Identify which cell holds the provided text, then report its (x, y) central coordinate. 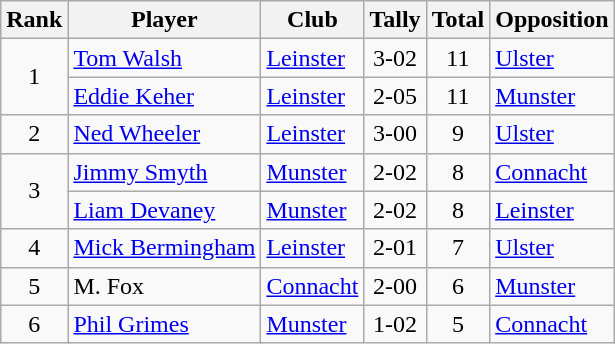
3-00 (395, 134)
Rank (34, 20)
Liam Devaney (164, 210)
1 (34, 77)
4 (34, 248)
Player (164, 20)
7 (458, 248)
Opposition (552, 20)
Tom Walsh (164, 58)
1-02 (395, 324)
Eddie Keher (164, 96)
Tally (395, 20)
M. Fox (164, 286)
Total (458, 20)
3 (34, 191)
9 (458, 134)
Phil Grimes (164, 324)
2-05 (395, 96)
2-01 (395, 248)
Jimmy Smyth (164, 172)
Club (312, 20)
3-02 (395, 58)
Ned Wheeler (164, 134)
2-00 (395, 286)
2 (34, 134)
Mick Bermingham (164, 248)
